For the text-containing cell, return its midpoint in [X, Y] coordinate format. 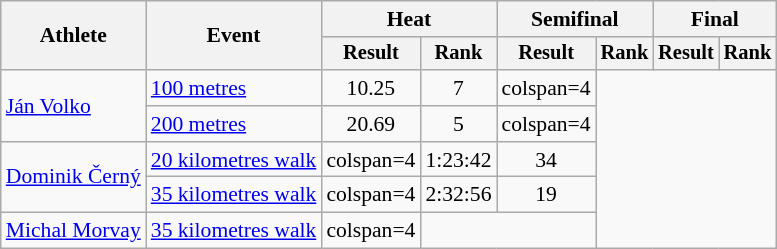
Semifinal [576, 19]
200 metres [234, 124]
Final [714, 19]
Event [234, 36]
Michal Morvay [74, 231]
Athlete [74, 36]
7 [458, 88]
1:23:42 [458, 160]
Heat [408, 19]
20 kilometres walk [234, 160]
5 [458, 124]
Dominik Černý [74, 178]
2:32:56 [458, 195]
100 metres [234, 88]
19 [546, 195]
10.25 [370, 88]
20.69 [370, 124]
Ján Volko [74, 106]
34 [546, 160]
